Output the (x, y) coordinate of the center of the cell containing the given text.  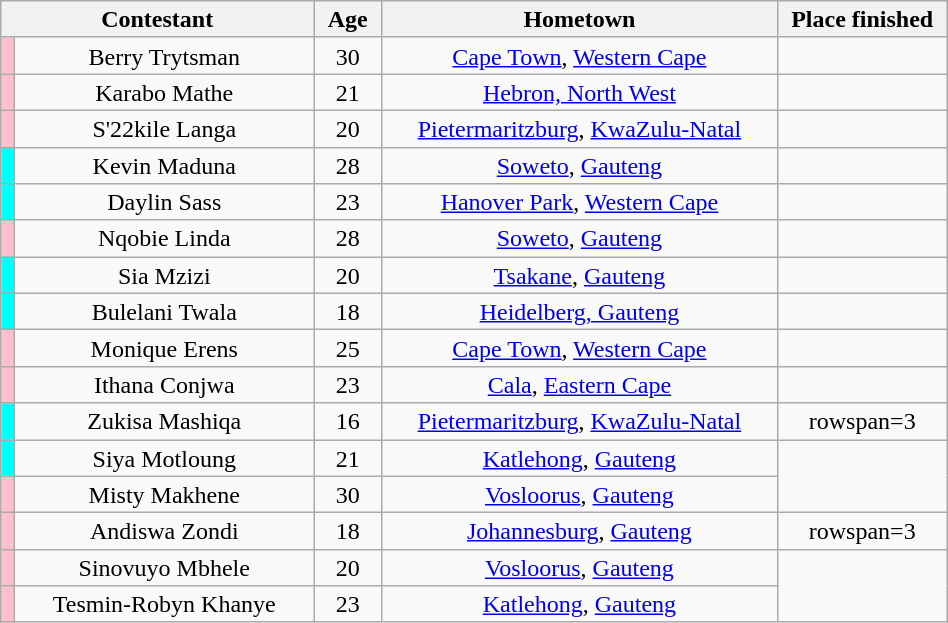
Ithana Conjwa (164, 384)
Place finished (862, 20)
Tsakane, Gauteng (580, 276)
Hebron, North West (580, 92)
Cala, Eastern Cape (580, 384)
16 (348, 422)
Heidelberg, Gauteng (580, 312)
Andiswa Zondi (164, 532)
Sia Mzizi (164, 276)
Karabo Mathe (164, 92)
Misty Makhene (164, 494)
Nqobie Linda (164, 238)
Monique Erens (164, 348)
Sinovuyo Mbhele (164, 568)
Kevin Maduna (164, 166)
Zukisa Mashiqa (164, 422)
Berry Trytsman (164, 56)
Siya Motloung (164, 458)
Johannesburg, Gauteng (580, 532)
Hometown (580, 20)
Hanover Park, Western Cape (580, 202)
S'22kile Langa (164, 128)
Tesmin-Robyn Khanye (164, 604)
Contestant (158, 20)
25 (348, 348)
Age (348, 20)
Daylin Sass (164, 202)
Bulelani Twala (164, 312)
